Search for the cell housing the specified text and yield its (X, Y) center coordinate. 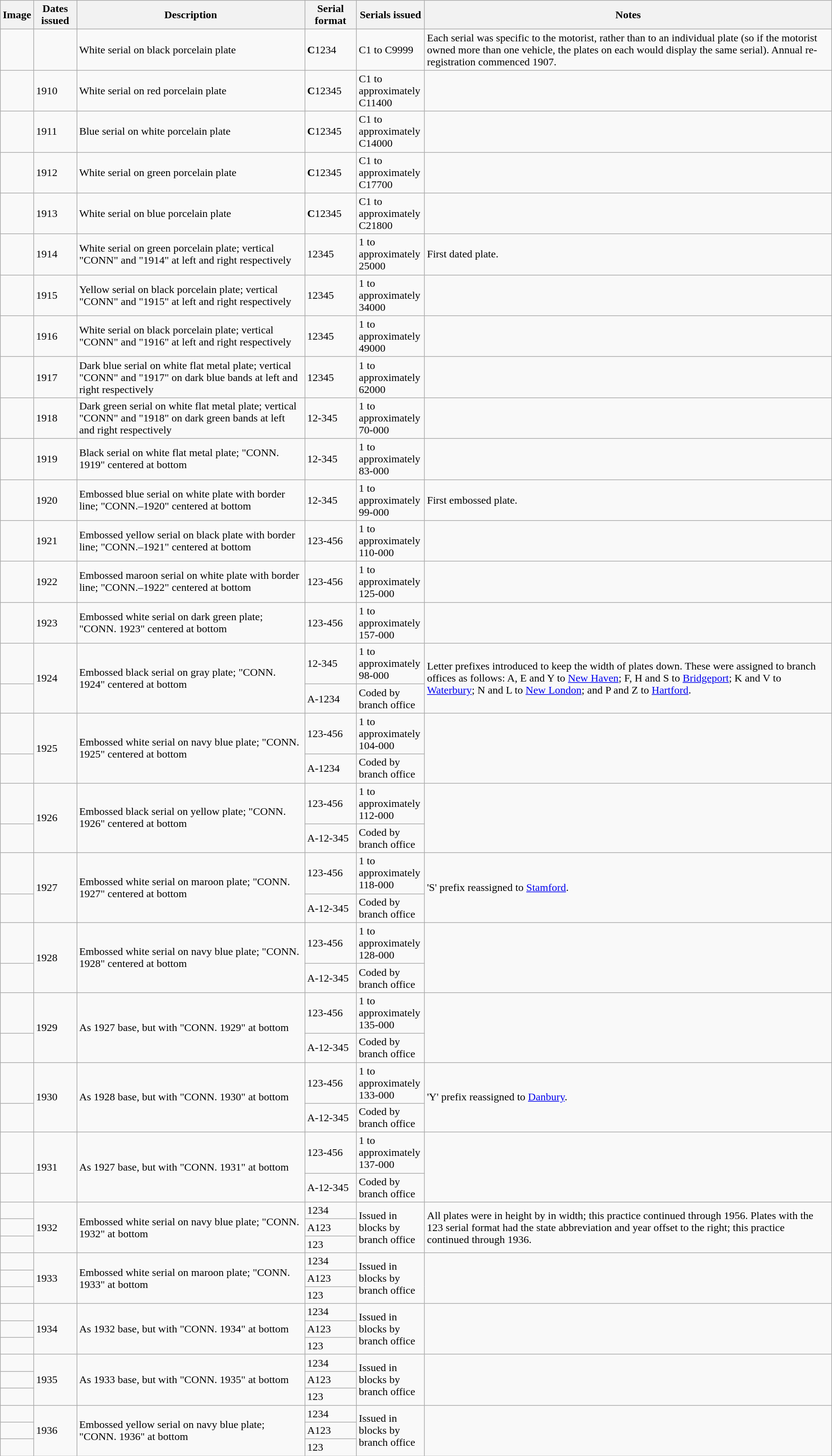
As 1933 base, but with "CONN. 1935" at bottom (191, 1380)
Embossed white serial on navy blue plate; "CONN. 1928" centered at bottom (191, 958)
C1234 (331, 50)
1 to approximately 98-000 (391, 664)
'S' prefix reassigned to Stamford. (628, 887)
Black serial on white flat metal plate; "CONN. 1919" centered at bottom (191, 459)
Serials issued (391, 15)
1928 (55, 958)
Embossed white serial on maroon plate; "CONN. 1933" at bottom (191, 1278)
Embossed white serial on navy blue plate; "CONN. 1925" centered at bottom (191, 748)
1911 (55, 132)
1 to approximately 25000 (391, 254)
1913 (55, 213)
1925 (55, 748)
Dates issued (55, 15)
1 to approximately 125-000 (391, 582)
Description (191, 15)
C1 to approximately C17700 (391, 172)
1 to approximately 110-000 (391, 541)
Embossed maroon serial on white plate with border line; "CONN.–1922" centered at bottom (191, 582)
Yellow serial on black porcelain plate; vertical "CONN" and "1915" at left and right respectively (191, 295)
1929 (55, 1027)
As 1927 base, but with "CONN. 1929" at bottom (191, 1027)
Blue serial on white porcelain plate (191, 132)
Dark green serial on white flat metal plate; vertical "CONN" and "1918" on dark green bands at left and right respectively (191, 418)
1 to approximately 118-000 (391, 873)
1935 (55, 1380)
1 to approximately 135-000 (391, 1013)
1 to approximately 34000 (391, 295)
1918 (55, 418)
1927 (55, 887)
C1 to C9999 (391, 50)
First dated plate. (628, 254)
1 to approximately 70-000 (391, 418)
1921 (55, 541)
1922 (55, 582)
As 1927 base, but with "CONN. 1931" at bottom (191, 1167)
C1 to approximately C14000 (391, 132)
Embossed white serial on dark green plate; "CONN. 1923" centered at bottom (191, 623)
1912 (55, 172)
1 to approximately 99-000 (391, 500)
1 to approximately 133-000 (391, 1083)
1910 (55, 91)
1930 (55, 1097)
1914 (55, 254)
Embossed yellow serial on navy blue plate; "CONN. 1936" at bottom (191, 1430)
1931 (55, 1167)
First embossed plate. (628, 500)
As 1932 base, but with "CONN. 1934" at bottom (191, 1329)
1 to approximately 128-000 (391, 943)
Embossed black serial on gray plate; "CONN. 1924" centered at bottom (191, 678)
1936 (55, 1430)
'Y' prefix reassigned to Danbury. (628, 1097)
1 to approximately 49000 (391, 336)
Embossed yellow serial on black plate with border line; "CONN.–1921" centered at bottom (191, 541)
White serial on green porcelain plate (191, 172)
1 to approximately 62000 (391, 377)
As 1928 base, but with "CONN. 1930" at bottom (191, 1097)
Notes (628, 15)
1933 (55, 1278)
Serial format (331, 15)
1923 (55, 623)
Image (17, 15)
Dark blue serial on white flat metal plate; vertical "CONN" and "1917" on dark blue bands at left and right respectively (191, 377)
1 to approximately 112-000 (391, 803)
Embossed white serial on maroon plate; "CONN. 1927" centered at bottom (191, 887)
1 to approximately 137-000 (391, 1153)
Embossed black serial on yellow plate; "CONN. 1926" centered at bottom (191, 818)
1926 (55, 818)
1 to approximately 157-000 (391, 623)
White serial on black porcelain plate (191, 50)
C1 to approximately C11400 (391, 91)
1924 (55, 678)
1932 (55, 1227)
1 to approximately 83-000 (391, 459)
C1 to approximately C21800 (391, 213)
1 to approximately 104-000 (391, 734)
Embossed blue serial on white plate with border line; "CONN.–1920" centered at bottom (191, 500)
1920 (55, 500)
White serial on green porcelain plate; vertical "CONN" and "1914" at left and right respectively (191, 254)
White serial on red porcelain plate (191, 91)
1917 (55, 377)
1919 (55, 459)
1934 (55, 1329)
White serial on blue porcelain plate (191, 213)
White serial on black porcelain plate; vertical "CONN" and "1916" at left and right respectively (191, 336)
1916 (55, 336)
1915 (55, 295)
Embossed white serial on navy blue plate; "CONN. 1932" at bottom (191, 1227)
